Output the (X, Y) coordinate of the center of the cell containing the given text.  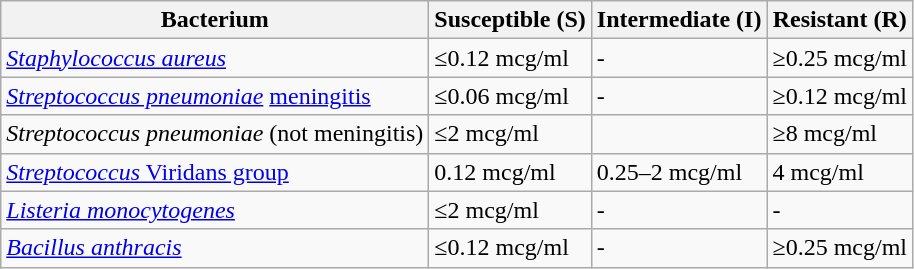
0.25–2 mcg/ml (679, 172)
≥8 mcg/ml (840, 134)
Staphylococcus aureus (215, 58)
Streptococcus Viridans group (215, 172)
≥0.12 mcg/ml (840, 96)
Streptococcus pneumoniae (not meningitis) (215, 134)
Streptococcus pneumoniae meningitis (215, 96)
Susceptible (S) (510, 20)
Bacterium (215, 20)
Resistant (R) (840, 20)
Bacillus anthracis (215, 248)
Intermediate (I) (679, 20)
≤0.06 mcg/ml (510, 96)
0.12 mcg/ml (510, 172)
4 mcg/ml (840, 172)
Listeria monocytogenes (215, 210)
